Return [x, y] of the center of cell containing provided text 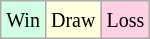
Loss [126, 20]
Draw [72, 20]
Win [24, 20]
